Return the (X, Y) coordinate for the center point of the cell that contains the specified text.  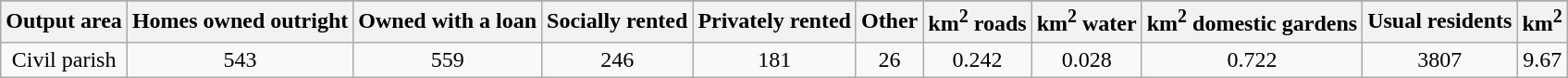
543 (240, 59)
0.028 (1086, 59)
Other (889, 22)
km2 water (1086, 22)
km2 roads (977, 22)
0.242 (977, 59)
559 (448, 59)
Socially rented (618, 22)
9.67 (1542, 59)
Usual residents (1439, 22)
3807 (1439, 59)
Homes owned outright (240, 22)
0.722 (1252, 59)
246 (618, 59)
181 (775, 59)
Civil parish (65, 59)
km2 domestic gardens (1252, 22)
km2 (1542, 22)
26 (889, 59)
Owned with a loan (448, 22)
Output area (65, 22)
Privately rented (775, 22)
